Locate the cell with the specified text and output its [X, Y] center coordinate. 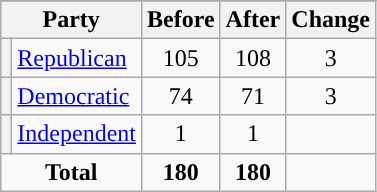
After [253, 20]
Change [331, 20]
74 [180, 96]
Before [180, 20]
Total [72, 172]
105 [180, 58]
Party [72, 20]
108 [253, 58]
71 [253, 96]
Independent [77, 134]
Democratic [77, 96]
Republican [77, 58]
